Search for the cell housing the specified text and yield its (x, y) center coordinate. 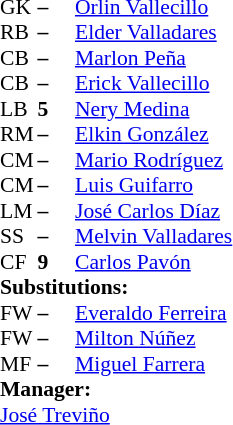
LM (19, 211)
Erick Vallecillo (154, 83)
CF (19, 262)
Carlos Pavón (154, 262)
Everaldo Ferreira (154, 313)
Manager: (116, 389)
RB (19, 33)
RM (19, 135)
Substitutions: (116, 287)
Melvin Valladares (154, 237)
SS (19, 237)
José Carlos Díaz (154, 211)
Elkin González (154, 135)
Nery Medina (154, 109)
9 (57, 262)
Elder Valladares (154, 33)
Mario Rodríguez (154, 160)
MF (19, 364)
LB (19, 109)
Marlon Peña (154, 58)
5 (57, 109)
Luis Guifarro (154, 185)
Milton Núñez (154, 339)
Miguel Farrera (154, 364)
